Extract the [x, y] coordinate from the center of the cell holding the provided text.  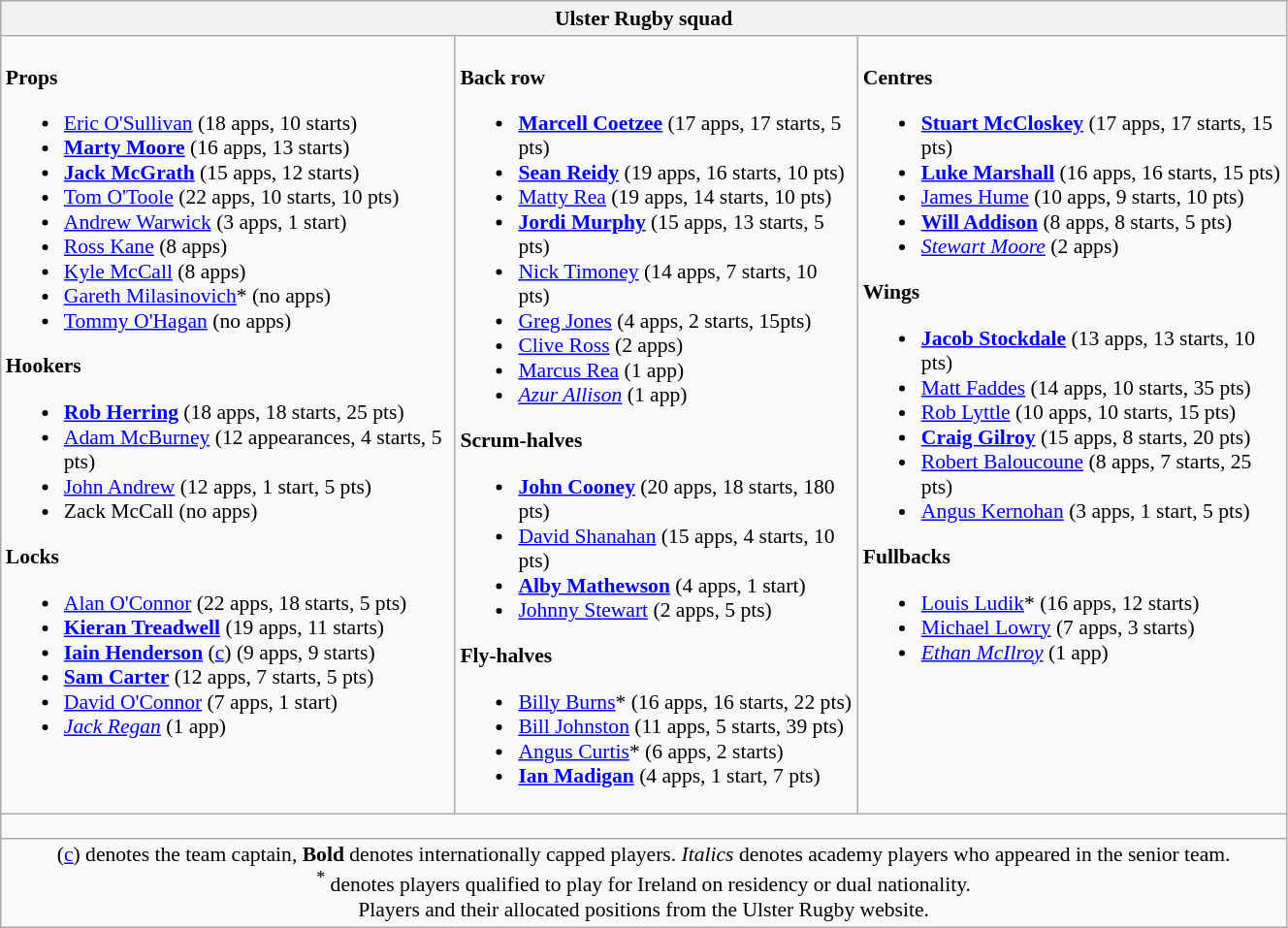
Ulster Rugby squad [644, 18]
